Find where the given text appears and provide that cell's center as [x, y] coordinate. 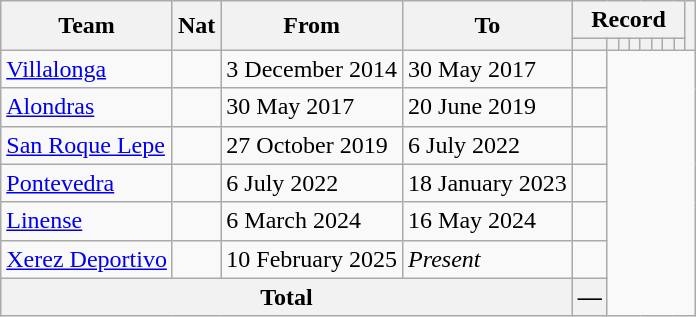
San Roque Lepe [87, 145]
20 June 2019 [488, 107]
Nat [196, 26]
To [488, 26]
10 February 2025 [312, 259]
Pontevedra [87, 183]
Record [628, 20]
Present [488, 259]
16 May 2024 [488, 221]
Total [286, 297]
Linense [87, 221]
Alondras [87, 107]
3 December 2014 [312, 69]
6 March 2024 [312, 221]
27 October 2019 [312, 145]
Xerez Deportivo [87, 259]
From [312, 26]
Team [87, 26]
Villalonga [87, 69]
18 January 2023 [488, 183]
— [590, 297]
